Pinpoint the cell where the given text exists, returning its [X, Y] midpoint coordinate. 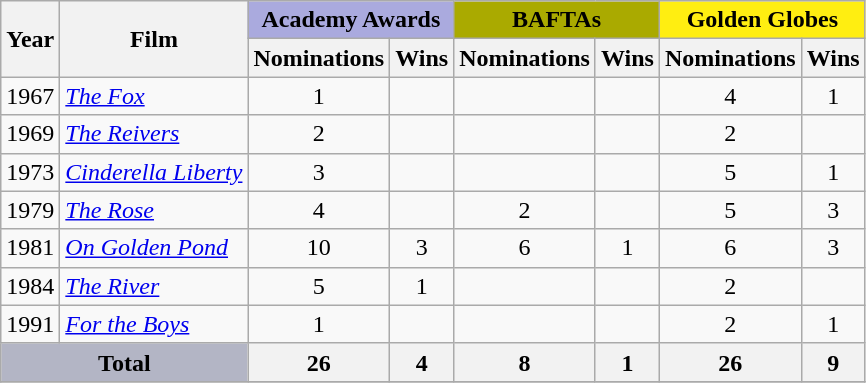
The Fox [154, 96]
Cinderella Liberty [154, 172]
For the Boys [154, 324]
On Golden Pond [154, 248]
Year [30, 39]
Film [154, 39]
1969 [30, 134]
Academy Awards [351, 20]
The Reivers [154, 134]
10 [319, 248]
1979 [30, 210]
1991 [30, 324]
1973 [30, 172]
The River [154, 286]
BAFTAs [557, 20]
The Rose [154, 210]
1967 [30, 96]
Golden Globes [762, 20]
1984 [30, 286]
9 [833, 362]
8 [525, 362]
Total [124, 362]
1981 [30, 248]
